Determine the (x, y) coordinate at the center of the cell enclosing the given text.  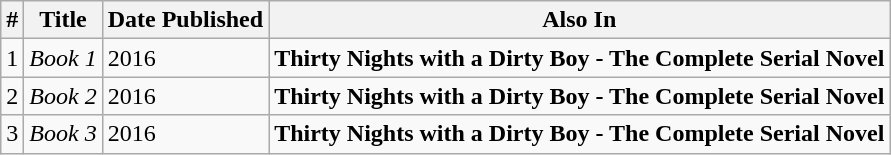
3 (12, 134)
Book 2 (63, 96)
Book 3 (63, 134)
2 (12, 96)
Date Published (185, 20)
Book 1 (63, 58)
Title (63, 20)
1 (12, 58)
Also In (580, 20)
# (12, 20)
